Pinpoint the cell where the given text exists, returning its (X, Y) midpoint coordinate. 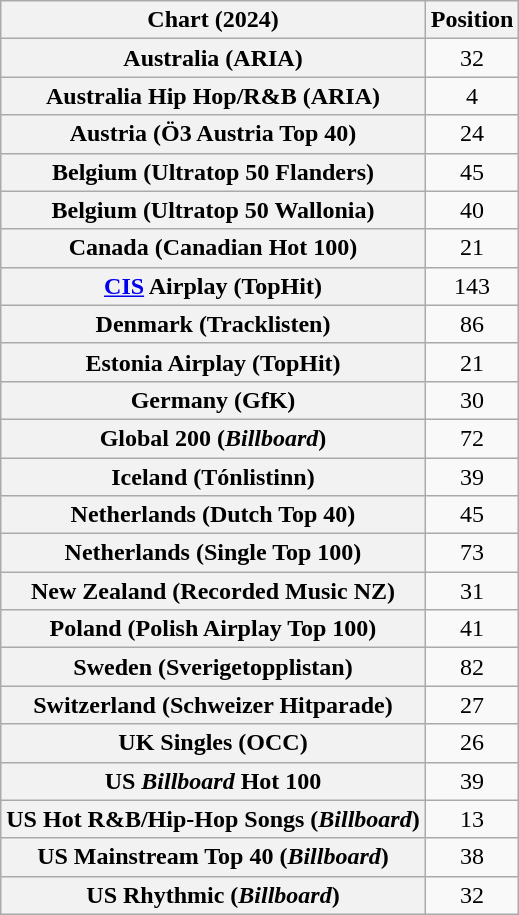
Belgium (Ultratop 50 Wallonia) (213, 210)
24 (472, 134)
Australia (ARIA) (213, 58)
Australia Hip Hop/R&B (ARIA) (213, 96)
UK Singles (OCC) (213, 743)
38 (472, 857)
US Billboard Hot 100 (213, 781)
30 (472, 400)
Chart (2024) (213, 20)
86 (472, 324)
Belgium (Ultratop 50 Flanders) (213, 172)
27 (472, 705)
US Hot R&B/Hip-Hop Songs (Billboard) (213, 819)
13 (472, 819)
73 (472, 553)
Estonia Airplay (TopHit) (213, 362)
US Rhythmic (Billboard) (213, 895)
4 (472, 96)
US Mainstream Top 40 (Billboard) (213, 857)
41 (472, 629)
CIS Airplay (TopHit) (213, 286)
Iceland (Tónlistinn) (213, 477)
Netherlands (Dutch Top 40) (213, 515)
72 (472, 438)
Poland (Polish Airplay Top 100) (213, 629)
Netherlands (Single Top 100) (213, 553)
82 (472, 667)
Denmark (Tracklisten) (213, 324)
40 (472, 210)
Position (472, 20)
Sweden (Sverigetopplistan) (213, 667)
New Zealand (Recorded Music NZ) (213, 591)
26 (472, 743)
Austria (Ö3 Austria Top 40) (213, 134)
143 (472, 286)
Global 200 (Billboard) (213, 438)
31 (472, 591)
Germany (GfK) (213, 400)
Switzerland (Schweizer Hitparade) (213, 705)
Canada (Canadian Hot 100) (213, 248)
